Return (x, y) of the center of cell containing provided text 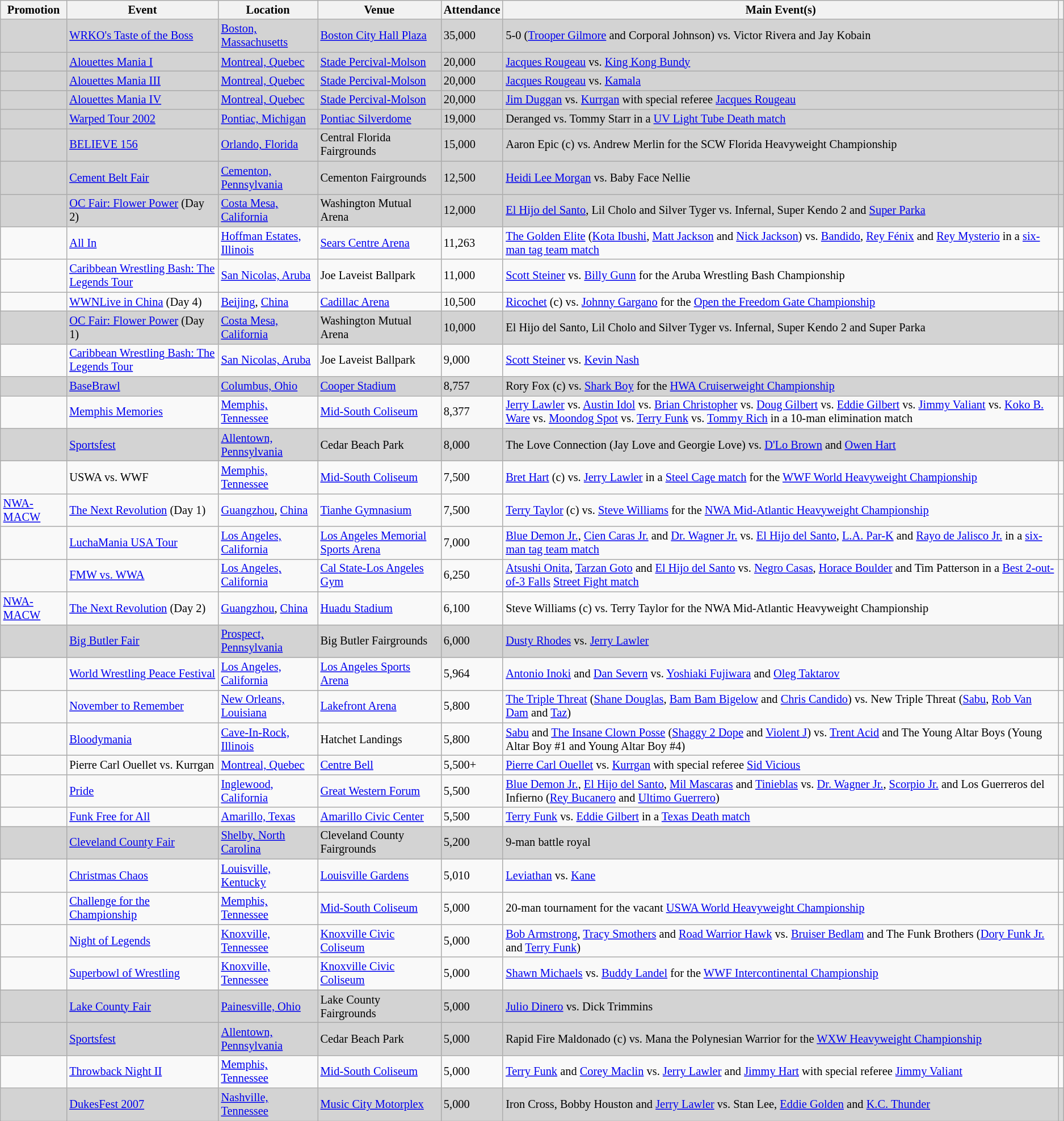
Night of Legends (142, 941)
Pierre Carl Ouellet vs. Kurrgan (142, 765)
Boston City Hall Plaza (379, 36)
5,964 (472, 673)
Pontiac, Michigan (268, 119)
Challenge for the Championship (142, 908)
9,000 (472, 360)
Painesville, Ohio (268, 1006)
Blue Demon Jr., Cien Caras Jr. and Dr. Wagner Jr. vs. El Hijo del Santo, L.A. Par-K and Rayo de Jalisco Jr. in a six-man tag team match (781, 543)
5,200 (472, 842)
Bloodymania (142, 739)
Christmas Chaos (142, 875)
Louisville, Kentucky (268, 875)
Rapid Fire Maldonado (c) vs. Mana the Polynesian Warrior for the WXW Heavyweight Championship (781, 1039)
The Next Revolution (Day 2) (142, 608)
Location (268, 10)
November to Remember (142, 706)
Boston, Massachusetts (268, 36)
Amarillo, Texas (268, 817)
Huadu Stadium (379, 608)
Attendance (472, 10)
Throwback Night II (142, 1072)
Jacques Rougeau vs. Kamala (781, 81)
Columbus, Ohio (268, 386)
Los Angeles Memorial Sports Arena (379, 543)
LuchaMania USA Tour (142, 543)
5,500+ (472, 765)
Warped Tour 2002 (142, 119)
6,250 (472, 575)
Pontiac Silverdome (379, 119)
Pierre Carl Ouellet vs. Kurrgan with special referee Sid Vicious (781, 765)
10,000 (472, 327)
8,757 (472, 386)
Los Angeles Sports Arena (379, 673)
10,500 (472, 302)
7,000 (472, 543)
Aaron Epic (c) vs. Andrew Merlin for the SCW Florida Heavyweight Championship (781, 145)
Ricochet (c) vs. Johnny Gargano for the Open the Freedom Gate Championship (781, 302)
Funk Free for All (142, 817)
Sears Centre Arena (379, 243)
DukesFest 2007 (142, 1105)
Event (142, 10)
Bob Armstrong, Tracy Smothers and Road Warrior Hawk vs. Bruiser Bedlam and The Funk Brothers (Dory Funk Jr. and Terry Funk) (781, 941)
Alouettes Mania IV (142, 100)
Pride (142, 791)
9-man battle royal (781, 842)
12,000 (472, 210)
Bret Hart (c) vs. Jerry Lawler in a Steel Cage match for the WWF World Heavyweight Championship (781, 477)
WRKO's Taste of the Boss (142, 36)
Cleveland County Fair (142, 842)
Louisville Gardens (379, 875)
Big Butler Fairgrounds (379, 641)
Terry Funk and Corey Maclin vs. Jerry Lawler and Jimmy Hart with special referee Jimmy Valiant (781, 1072)
8,000 (472, 445)
Lakefront Arena (379, 706)
Lake County Fairgrounds (379, 1006)
Heidi Lee Morgan vs. Baby Face Nellie (781, 178)
Shelby, North Carolina (268, 842)
WWNLive in China (Day 4) (142, 302)
Big Butler Fair (142, 641)
Cement Belt Fair (142, 178)
Main Event(s) (781, 10)
Julio Dinero vs. Dick Trimmins (781, 1006)
35,000 (472, 36)
Inglewood, California (268, 791)
Centre Bell (379, 765)
Central Florida Fairgrounds (379, 145)
Terry Funk vs. Eddie Gilbert in a Texas Death match (781, 817)
Lake County Fair (142, 1006)
Scott Steiner vs. Billy Gunn for the Aruba Wrestling Bash Championship (781, 276)
Iron Cross, Bobby Houston and Jerry Lawler vs. Stan Lee, Eddie Golden and K.C. Thunder (781, 1105)
11,000 (472, 276)
Nashville, Tennessee (268, 1105)
Hatchet Landings (379, 739)
Venue (379, 10)
New Orleans, Louisiana (268, 706)
Shawn Michaels vs. Buddy Landel for the WWF Intercontinental Championship (781, 973)
Cal State-Los Angeles Gym (379, 575)
Scott Steiner vs. Kevin Nash (781, 360)
Deranged vs. Tommy Starr in a UV Light Tube Death match (781, 119)
Cementon, Pennsylvania (268, 178)
Superbowl of Wrestling (142, 973)
All In (142, 243)
6,000 (472, 641)
Atsushi Onita, Tarzan Goto and El Hijo del Santo vs. Negro Casas, Horace Boulder and Tim Patterson in a Best 2-out-of-3 Falls Street Fight match (781, 575)
11,263 (472, 243)
Orlando, Florida (268, 145)
Terry Taylor (c) vs. Steve Williams for the NWA Mid-Atlantic Heavyweight Championship (781, 510)
Dusty Rhodes vs. Jerry Lawler (781, 641)
15,000 (472, 145)
Alouettes Mania I (142, 62)
Sabu and The Insane Clown Posse (Shaggy 2 Dope and Violent J) vs. Trent Acid and The Young Altar Boys (Young Altar Boy #1 and Young Altar Boy #4) (781, 739)
Promotion (34, 10)
Cave-In-Rock, Illinois (268, 739)
Prospect, Pennsylvania (268, 641)
20-man tournament for the vacant USWA World Heavyweight Championship (781, 908)
The Golden Elite (Kota Ibushi, Matt Jackson and Nick Jackson) vs. Bandido, Rey Fénix and Rey Mysterio in a six-man tag team match (781, 243)
5,010 (472, 875)
Great Western Forum (379, 791)
5-0 (Trooper Gilmore and Corporal Johnson) vs. Victor Rivera and Jay Kobain (781, 36)
Jim Duggan vs. Kurrgan with special referee Jacques Rougeau (781, 100)
The Triple Threat (Shane Douglas, Bam Bam Bigelow and Chris Candido) vs. New Triple Threat (Sabu, Rob Van Dam and Taz) (781, 706)
Hoffman Estates, Illinois (268, 243)
World Wrestling Peace Festival (142, 673)
The Love Connection (Jay Love and Georgie Love) vs. D'Lo Brown and Owen Hart (781, 445)
USWA vs. WWF (142, 477)
OC Fair: Flower Power (Day 2) (142, 210)
8,377 (472, 412)
Music City Motorplex (379, 1105)
Cadillac Arena (379, 302)
Cooper Stadium (379, 386)
Tianhe Gymnasium (379, 510)
Beijing, China (268, 302)
OC Fair: Flower Power (Day 1) (142, 327)
6,100 (472, 608)
Jacques Rougeau vs. King Kong Bundy (781, 62)
BELIEVE 156 (142, 145)
Cleveland County Fairgrounds (379, 842)
12,500 (472, 178)
Amarillo Civic Center (379, 817)
Rory Fox (c) vs. Shark Boy for the HWA Cruiserweight Championship (781, 386)
Leviathan vs. Kane (781, 875)
19,000 (472, 119)
The Next Revolution (Day 1) (142, 510)
Steve Williams (c) vs. Terry Taylor for the NWA Mid-Atlantic Heavyweight Championship (781, 608)
FMW vs. WWA (142, 575)
BaseBrawl (142, 386)
Antonio Inoki and Dan Severn vs. Yoshiaki Fujiwara and Oleg Taktarov (781, 673)
Memphis Memories (142, 412)
Cementon Fairgrounds (379, 178)
Alouettes Mania III (142, 81)
